Pinpoint the cell where the given text exists, returning its (X, Y) midpoint coordinate. 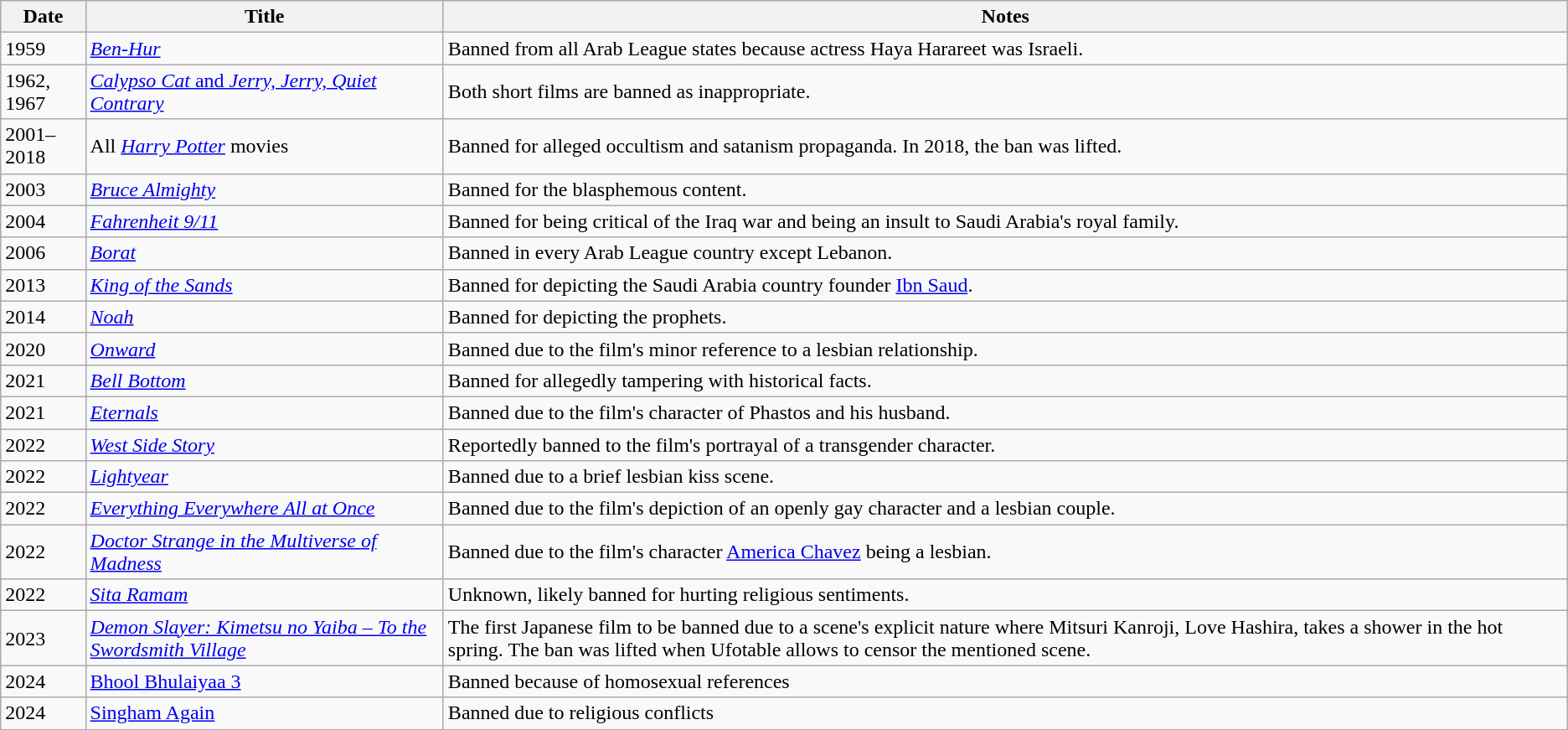
2013 (44, 285)
2020 (44, 349)
Banned due to the film's character of Phastos and his husband. (1005, 412)
Banned for being critical of the Iraq war and being an insult to Saudi Arabia's royal family. (1005, 221)
Banned due to the film's minor reference to a lesbian relationship. (1005, 349)
Onward (265, 349)
1962, 1967 (44, 92)
Banned due to the film's depiction of an openly gay character and a lesbian couple. (1005, 509)
Sita Ramam (265, 595)
Fahrenheit 9/11 (265, 221)
Bhool Bhulaiyaa 3 (265, 681)
Everything Everywhere All at Once (265, 509)
2001–2018 (44, 146)
2023 (44, 639)
Banned due to religious conflicts (1005, 713)
Banned due to a brief lesbian kiss scene. (1005, 477)
2003 (44, 189)
All Harry Potter movies (265, 146)
Doctor Strange in the Multiverse of Madness (265, 551)
Notes (1005, 17)
Unknown, likely banned for hurting religious sentiments. (1005, 595)
Noah (265, 317)
Banned because of homosexual references (1005, 681)
1959 (44, 49)
King of the Sands (265, 285)
Banned for the blasphemous content. (1005, 189)
Banned for alleged occultism and satanism propaganda. In 2018, the ban was lifted. (1005, 146)
2004 (44, 221)
Title (265, 17)
Banned for depicting the Saudi Arabia country founder Ibn Saud. (1005, 285)
Borat (265, 253)
Date (44, 17)
Calypso Cat and Jerry, Jerry, Quiet Contrary (265, 92)
Banned from all Arab League states because actress Haya Harareet was Israeli. (1005, 49)
West Side Story (265, 445)
Banned in every Arab League country except Lebanon. (1005, 253)
Reportedly banned to the film's portrayal of a transgender character. (1005, 445)
2014 (44, 317)
2006 (44, 253)
Demon Slayer: Kimetsu no Yaiba – To the Swordsmith Village (265, 639)
Banned for depicting the prophets. (1005, 317)
Lightyear (265, 477)
Eternals (265, 412)
Banned due to the film's character America Chavez being a lesbian. (1005, 551)
Ben-Hur (265, 49)
Banned for allegedly tampering with historical facts. (1005, 381)
Both short films are banned as inappropriate. (1005, 92)
Bell Bottom (265, 381)
Bruce Almighty (265, 189)
Singham Again (265, 713)
